Scan for the cell matching the given text and deliver its (X, Y) coordinate at center. 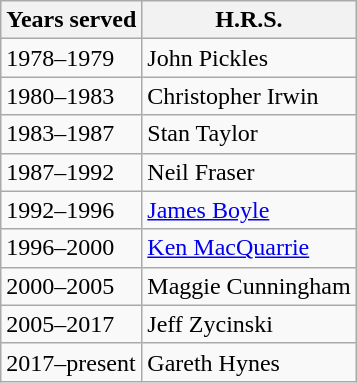
James Boyle (249, 210)
Gareth Hynes (249, 362)
1980–1983 (72, 96)
Years served (72, 20)
Maggie Cunningham (249, 286)
John Pickles (249, 58)
1987–1992 (72, 172)
2005–2017 (72, 324)
2000–2005 (72, 286)
2017–present (72, 362)
Stan Taylor (249, 134)
1978–1979 (72, 58)
Ken MacQuarrie (249, 248)
1996–2000 (72, 248)
Jeff Zycinski (249, 324)
Neil Fraser (249, 172)
1983–1987 (72, 134)
Christopher Irwin (249, 96)
1992–1996 (72, 210)
H.R.S. (249, 20)
